For the text-containing cell, return its midpoint in (X, Y) coordinate format. 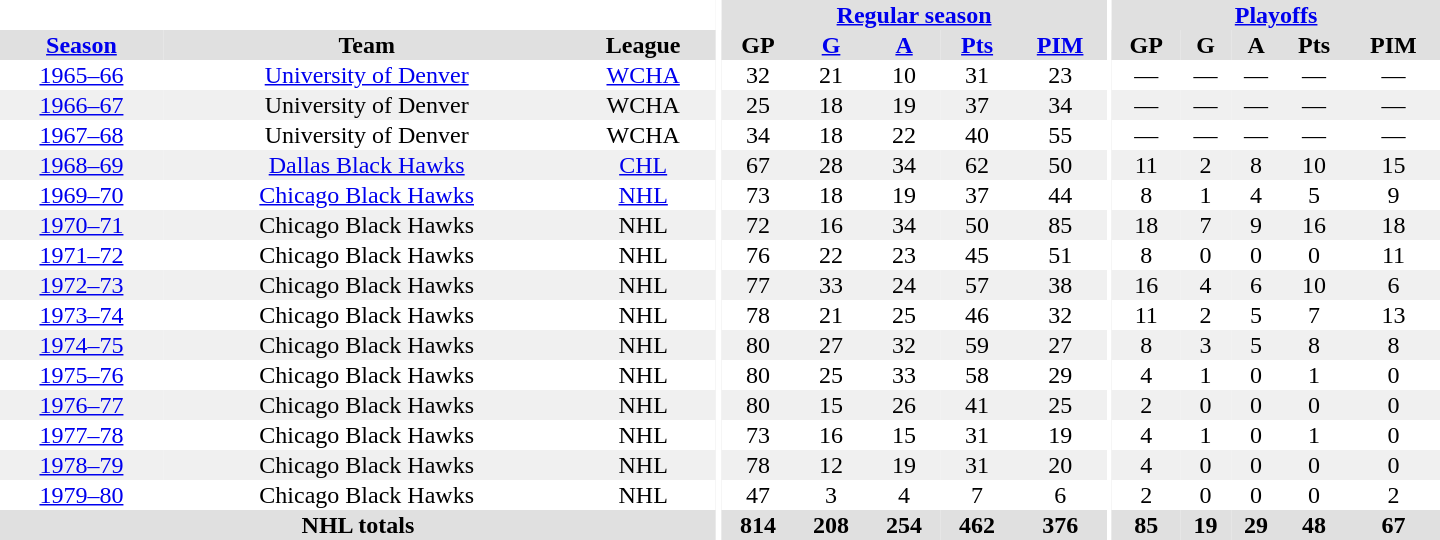
1970–71 (82, 225)
1968–69 (82, 165)
58 (978, 375)
1969–70 (82, 195)
45 (978, 255)
1977–78 (82, 435)
1971–72 (82, 255)
Dallas Black Hawks (367, 165)
254 (904, 525)
46 (978, 315)
20 (1060, 465)
1975–76 (82, 375)
1966–67 (82, 105)
38 (1060, 285)
1967–68 (82, 135)
462 (978, 525)
Playoffs (1276, 15)
CHL (642, 165)
1979–80 (82, 495)
814 (758, 525)
Season (82, 45)
41 (978, 405)
208 (832, 525)
26 (904, 405)
51 (1060, 255)
League (642, 45)
1972–73 (82, 285)
44 (1060, 195)
1973–74 (82, 315)
28 (832, 165)
Regular season (914, 15)
1965–66 (82, 75)
55 (1060, 135)
1974–75 (82, 345)
76 (758, 255)
59 (978, 345)
Team (367, 45)
72 (758, 225)
376 (1060, 525)
1976–77 (82, 405)
57 (978, 285)
48 (1314, 525)
24 (904, 285)
47 (758, 495)
77 (758, 285)
1978–79 (82, 465)
12 (832, 465)
NHL totals (358, 525)
13 (1394, 315)
40 (978, 135)
62 (978, 165)
